Extract the [x, y] coordinate from the center of the cell holding the provided text.  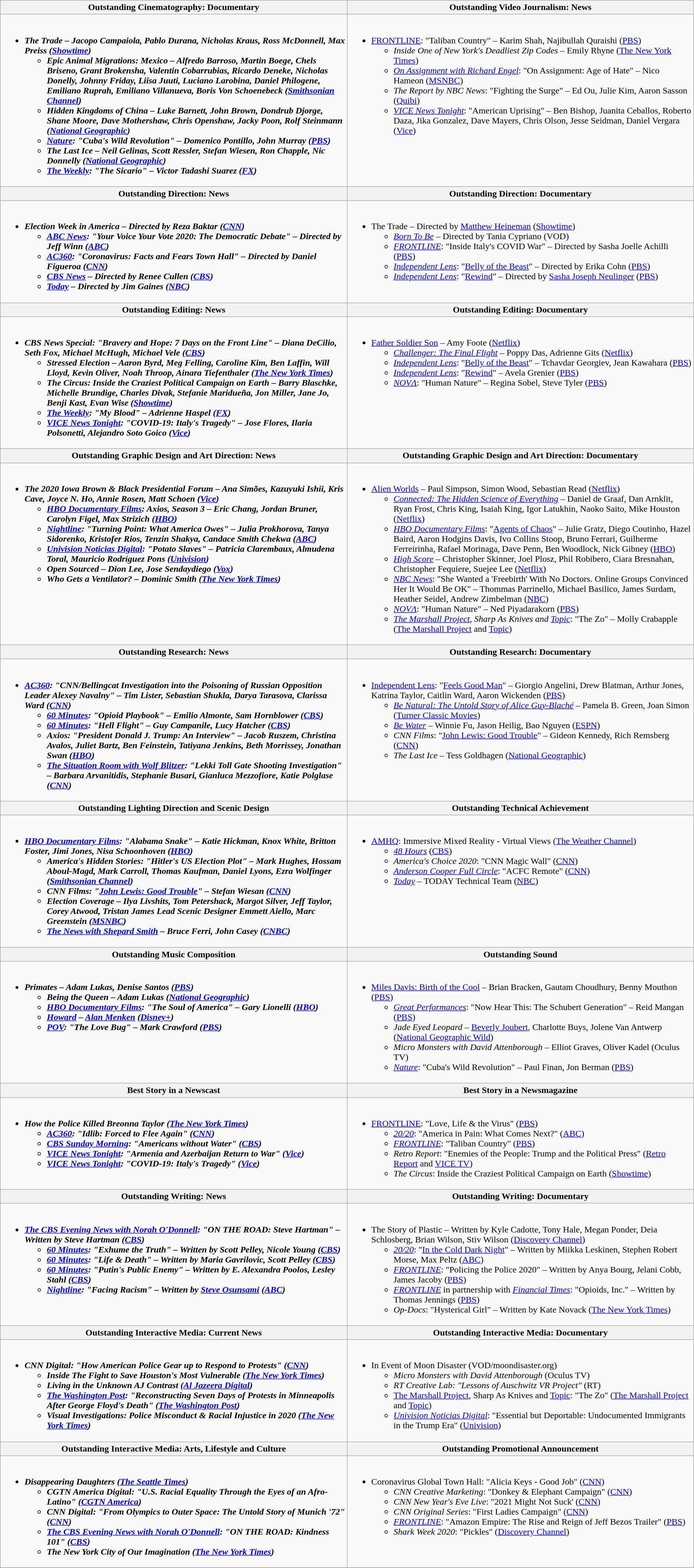
Outstanding Interactive Media: Current News [173, 1333]
Outstanding Interactive Media: Documentary [520, 1333]
Best Story in a Newsmagazine [520, 1090]
Outstanding Editing: Documentary [520, 310]
Outstanding Graphic Design and Art Direction: Documentary [520, 456]
Outstanding Sound [520, 954]
Outstanding Writing: Documentary [520, 1196]
Outstanding Research: Documentary [520, 652]
Outstanding Interactive Media: Arts, Lifestyle and Culture [173, 1449]
Outstanding Research: News [173, 652]
Outstanding Cinematography: Documentary [173, 7]
Outstanding Video Journalism: News [520, 7]
Outstanding Direction: News [173, 194]
Outstanding Graphic Design and Art Direction: News [173, 456]
Outstanding Writing: News [173, 1196]
Outstanding Editing: News [173, 310]
Outstanding Music Composition [173, 954]
Outstanding Technical Achievement [520, 808]
Outstanding Direction: Documentary [520, 194]
Outstanding Lighting Direction and Scenic Design [173, 808]
Best Story in a Newscast [173, 1090]
Outstanding Promotional Announcement [520, 1449]
